Identify which cell holds the provided text, then report its (x, y) central coordinate. 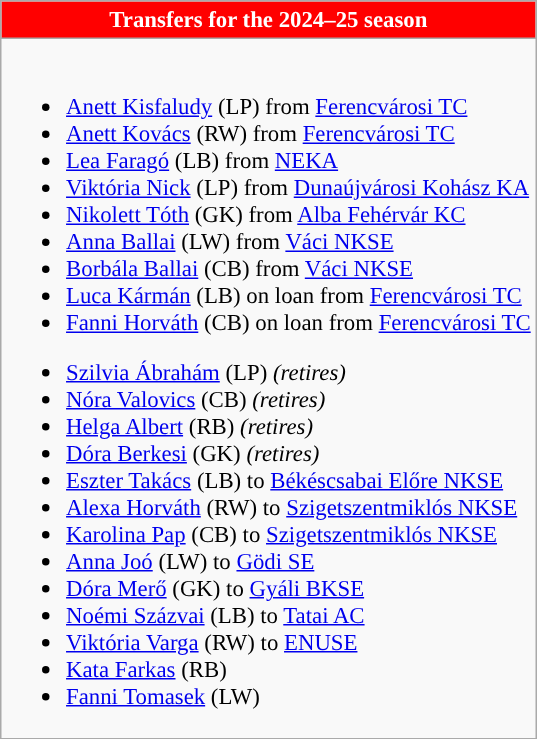
Transfers for the 2024–25 season (268, 20)
